Search for the cell housing the specified text and yield its [X, Y] center coordinate. 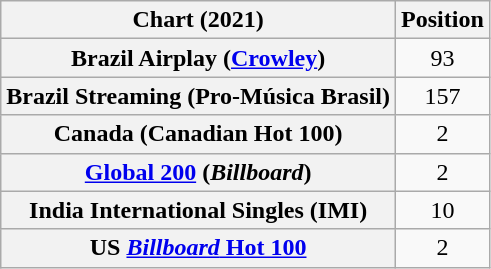
India International Singles (IMI) [198, 210]
Brazil Streaming (Pro-Música Brasil) [198, 96]
Chart (2021) [198, 20]
10 [443, 210]
93 [443, 58]
Brazil Airplay (Crowley) [198, 58]
Global 200 (Billboard) [198, 172]
157 [443, 96]
Position [443, 20]
US Billboard Hot 100 [198, 248]
Canada (Canadian Hot 100) [198, 134]
